Determine the [x, y] coordinate at the center of the cell enclosing the given text.  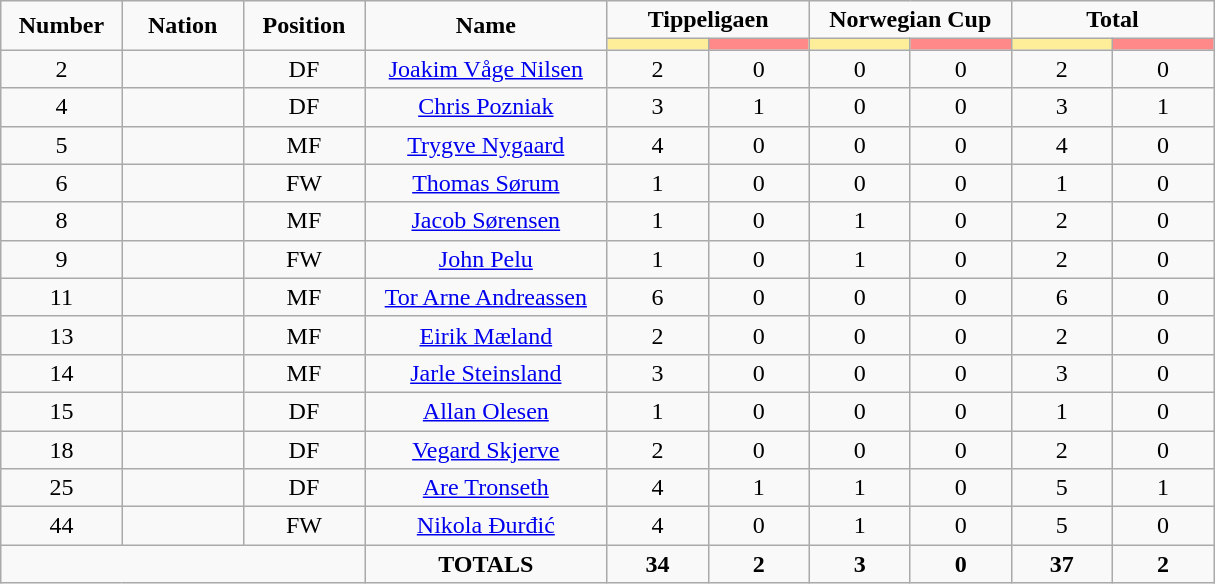
25 [62, 488]
Nikola Đurđić [486, 526]
Total [1112, 20]
Chris Pozniak [486, 107]
13 [62, 335]
44 [62, 526]
Number [62, 26]
Vegard Skjerve [486, 449]
Tor Arne Andreassen [486, 297]
11 [62, 297]
Thomas Sørum [486, 183]
9 [62, 259]
Position [304, 26]
Eirik Mæland [486, 335]
Tippeligaen [708, 20]
Are Tronseth [486, 488]
37 [1062, 564]
15 [62, 411]
Name [486, 26]
John Pelu [486, 259]
Nation [182, 26]
TOTALS [486, 564]
Jacob Sørensen [486, 221]
Joakim Våge Nilsen [486, 69]
Jarle Steinsland [486, 373]
8 [62, 221]
34 [658, 564]
18 [62, 449]
Trygve Nygaard [486, 145]
Norwegian Cup [910, 20]
Allan Olesen [486, 411]
14 [62, 373]
